Detect which cell encompasses the target text, then output its [X, Y] center coordinate. 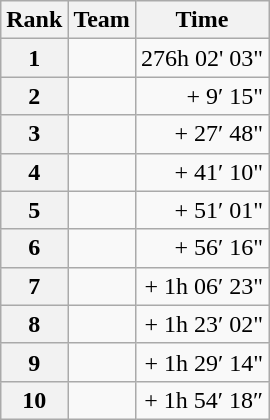
+ 9′ 15" [202, 96]
+ 41′ 10" [202, 172]
6 [34, 248]
+ 51′ 01" [202, 210]
276h 02' 03" [202, 58]
Rank [34, 20]
9 [34, 362]
+ 1h 29′ 14" [202, 362]
+ 1h 54′ 18″ [202, 400]
4 [34, 172]
1 [34, 58]
+ 1h 06′ 23" [202, 286]
+ 56′ 16" [202, 248]
3 [34, 134]
5 [34, 210]
Time [202, 20]
+ 27′ 48" [202, 134]
8 [34, 324]
+ 1h 23′ 02" [202, 324]
10 [34, 400]
2 [34, 96]
Team [102, 20]
7 [34, 286]
